Pinpoint the cell where the given text exists, returning its (X, Y) midpoint coordinate. 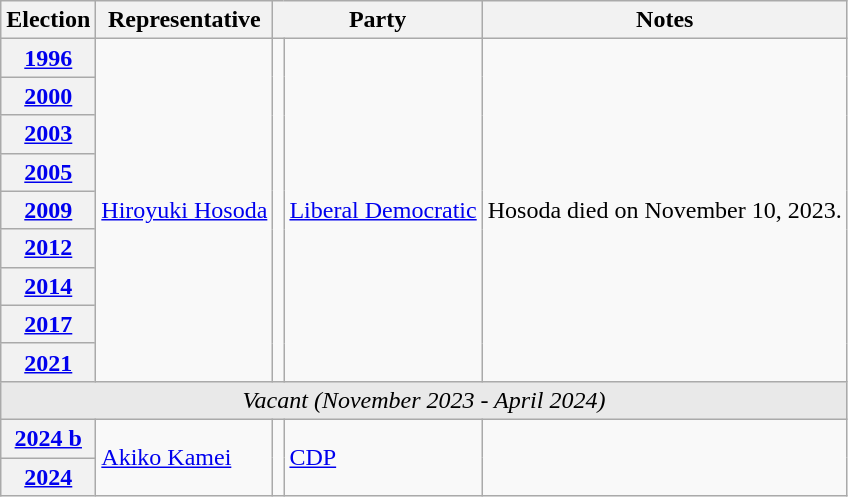
1996 (48, 58)
Party (378, 20)
Notes (664, 20)
2005 (48, 172)
2009 (48, 210)
2024 (48, 477)
2014 (48, 286)
2000 (48, 96)
Akiko Kamei (184, 457)
Vacant (November 2023 - April 2024) (424, 400)
Hosoda died on November 10, 2023. (664, 210)
CDP (383, 457)
Hiroyuki Hosoda (184, 210)
Election (48, 20)
2024 b (48, 438)
Representative (184, 20)
2012 (48, 248)
2021 (48, 362)
Liberal Democratic (383, 210)
2017 (48, 324)
2003 (48, 134)
